Return (x, y) of the center of cell containing provided text 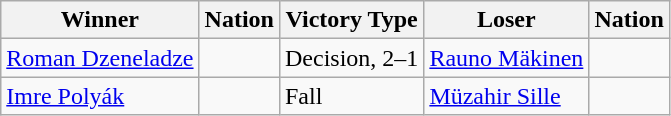
Winner (100, 20)
Victory Type (351, 20)
Imre Polyák (100, 96)
Decision, 2–1 (351, 58)
Rauno Mäkinen (506, 58)
Fall (351, 96)
Loser (506, 20)
Roman Dzeneladze (100, 58)
Müzahir Sille (506, 96)
